Locate the cell with the specified text and output its (X, Y) center coordinate. 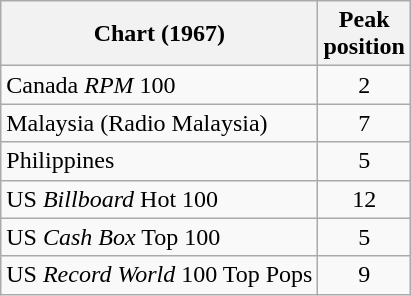
Philippines (160, 161)
Peakposition (364, 34)
9 (364, 275)
Canada RPM 100 (160, 85)
7 (364, 123)
2 (364, 85)
Chart (1967) (160, 34)
12 (364, 199)
US Cash Box Top 100 (160, 237)
Malaysia (Radio Malaysia) (160, 123)
US Record World 100 Top Pops (160, 275)
US Billboard Hot 100 (160, 199)
